Scan for the cell matching the given text and deliver its [X, Y] coordinate at center. 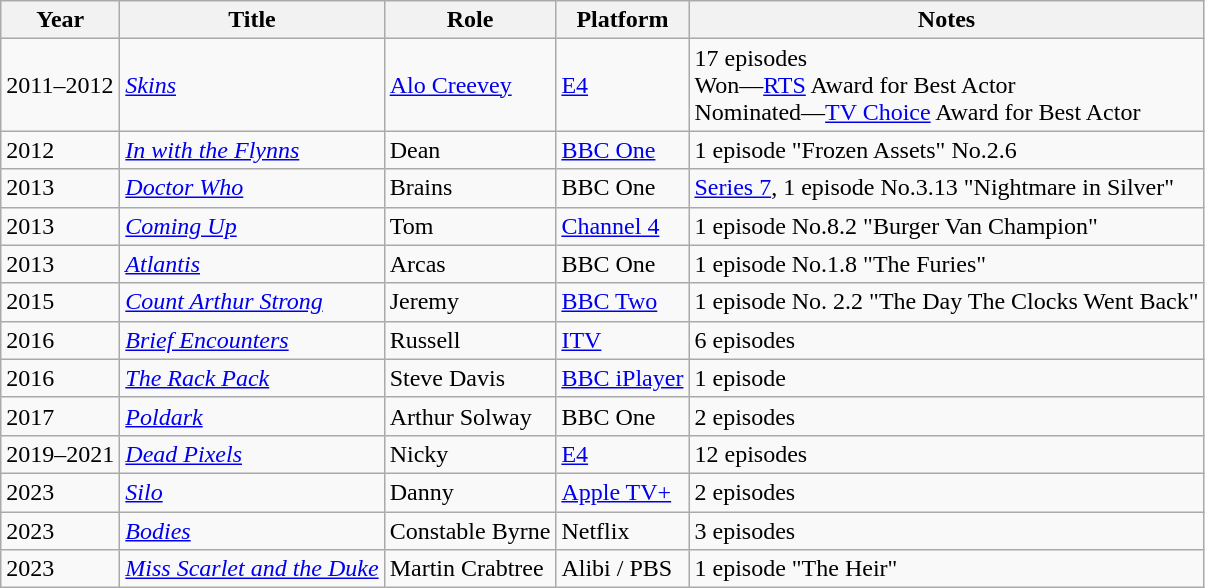
1 episode No.1.8 "The Furies" [946, 264]
ITV [622, 340]
Alo Creevey [470, 85]
2011–2012 [60, 85]
Alibi / PBS [622, 569]
Platform [622, 20]
Bodies [252, 531]
BBC Two [622, 302]
Miss Scarlet and the Duke [252, 569]
Dean [470, 150]
2019–2021 [60, 454]
6 episodes [946, 340]
2015 [60, 302]
1 episode "Frozen Assets" No.2.6 [946, 150]
Martin Crabtree [470, 569]
Series 7, 1 episode No.3.13 "Nightmare in Silver" [946, 188]
Steve Davis [470, 378]
Constable Byrne [470, 531]
The Rack Pack [252, 378]
Silo [252, 492]
Channel 4 [622, 226]
Apple TV+ [622, 492]
Title [252, 20]
Nicky [470, 454]
Tom [470, 226]
BBC iPlayer [622, 378]
Arcas [470, 264]
Atlantis [252, 264]
2012 [60, 150]
In with the Flynns [252, 150]
1 episode [946, 378]
17 episodes Won—RTS Award for Best Actor Nominated—TV Choice Award for Best Actor [946, 85]
Year [60, 20]
Jeremy [470, 302]
3 episodes [946, 531]
Notes [946, 20]
Coming Up [252, 226]
Danny [470, 492]
Role [470, 20]
1 episode No.8.2 "Burger Van Champion" [946, 226]
1 episode "The Heir" [946, 569]
Brains [470, 188]
1 episode No. 2.2 "The Day The Clocks Went Back" [946, 302]
Netflix [622, 531]
Count Arthur Strong [252, 302]
Dead Pixels [252, 454]
Doctor Who [252, 188]
Brief Encounters [252, 340]
Skins [252, 85]
Russell [470, 340]
12 episodes [946, 454]
2017 [60, 416]
Arthur Solway [470, 416]
Poldark [252, 416]
